Identify which cell holds the provided text, then report its (x, y) central coordinate. 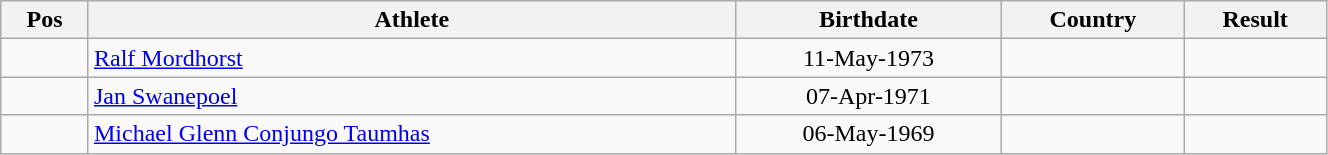
Birthdate (868, 20)
Country (1093, 20)
Michael Glenn Conjungo Taumhas (412, 134)
Pos (45, 20)
Athlete (412, 20)
06-May-1969 (868, 134)
Result (1255, 20)
Ralf Mordhorst (412, 58)
07-Apr-1971 (868, 96)
11-May-1973 (868, 58)
Jan Swanepoel (412, 96)
